Capture the cell that displays the provided text and extract its (x, y) central coordinate. 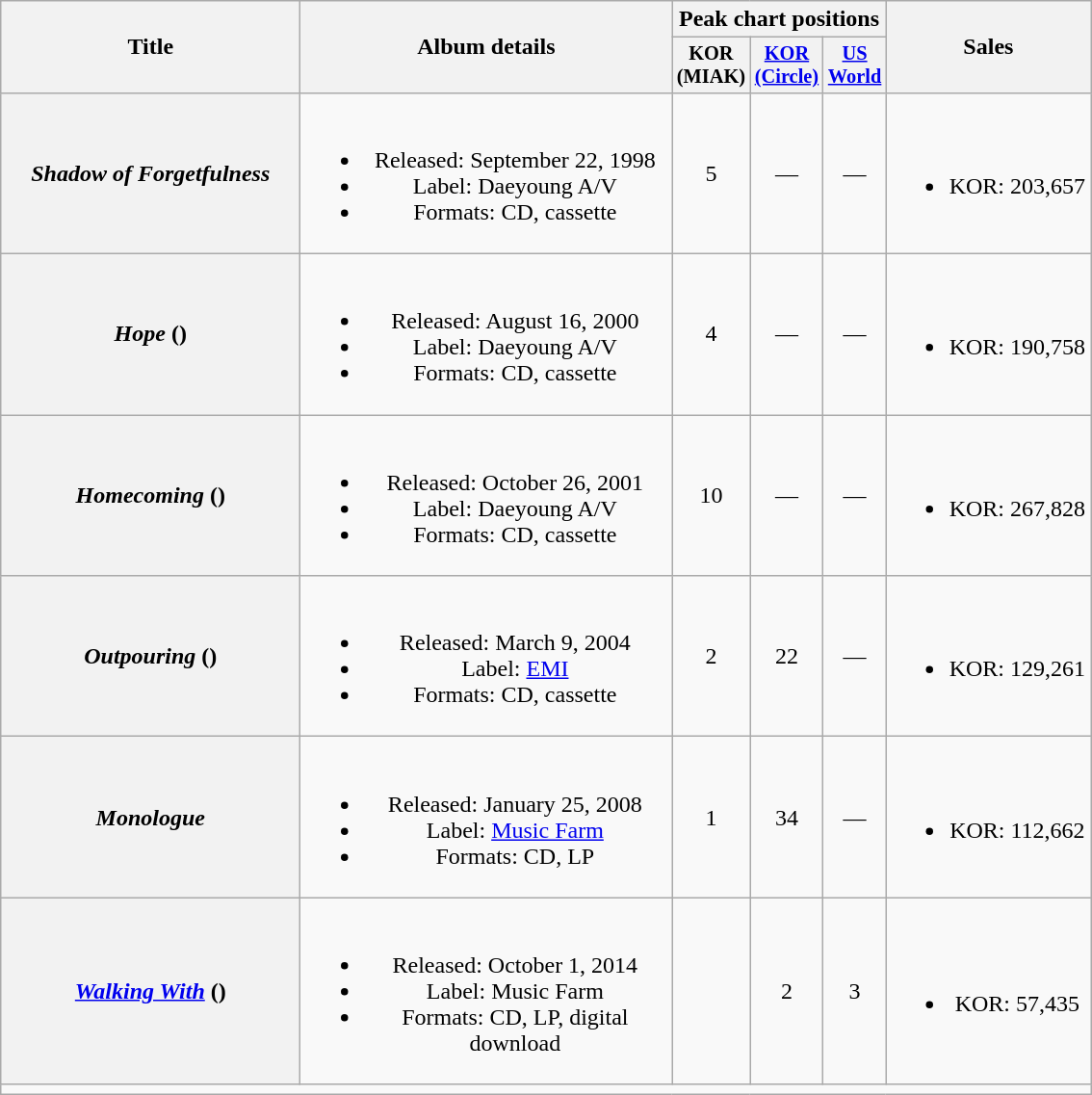
Album details (486, 47)
KOR: 57,435 (988, 991)
USWorld (855, 65)
KOR(Circle) (787, 65)
Monologue (150, 817)
Walking With () (150, 991)
3 (855, 991)
KOR: 190,758 (988, 335)
34 (787, 817)
KOR: 203,657 (988, 173)
Released: September 22, 1998Label: Daeyoung A/VFormats: CD, cassette (486, 173)
Released: October 26, 2001Label: Daeyoung A/VFormats: CD, cassette (486, 495)
KOR: 129,261 (988, 657)
10 (711, 495)
Hope () (150, 335)
1 (711, 817)
KOR: 267,828 (988, 495)
Shadow of Forgetfulness (150, 173)
Outpouring () (150, 657)
22 (787, 657)
4 (711, 335)
Released: March 9, 2004Label: EMIFormats: CD, cassette (486, 657)
Sales (988, 47)
Title (150, 47)
Released: August 16, 2000Label: Daeyoung A/VFormats: CD, cassette (486, 335)
KOR: 112,662 (988, 817)
Homecoming () (150, 495)
Released: October 1, 2014Label: Music FarmFormats: CD, LP, digital download (486, 991)
Peak chart positions (779, 19)
KOR(MIAK) (711, 65)
Released: January 25, 2008Label: Music FarmFormats: CD, LP (486, 817)
5 (711, 173)
